Provide the [X, Y] coordinate of the cell's center where the given text is located.  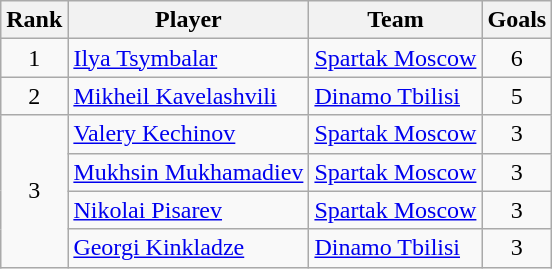
Georgi Kinkladze [188, 248]
Valery Kechinov [188, 134]
Mikheil Kavelashvili [188, 96]
2 [34, 96]
5 [517, 96]
1 [34, 58]
Goals [517, 20]
6 [517, 58]
Ilya Tsymbalar [188, 58]
Nikolai Pisarev [188, 210]
Player [188, 20]
Rank [34, 20]
Mukhsin Mukhamadiev [188, 172]
Team [396, 20]
